Output the [X, Y] coordinate of the center of the cell containing the given text.  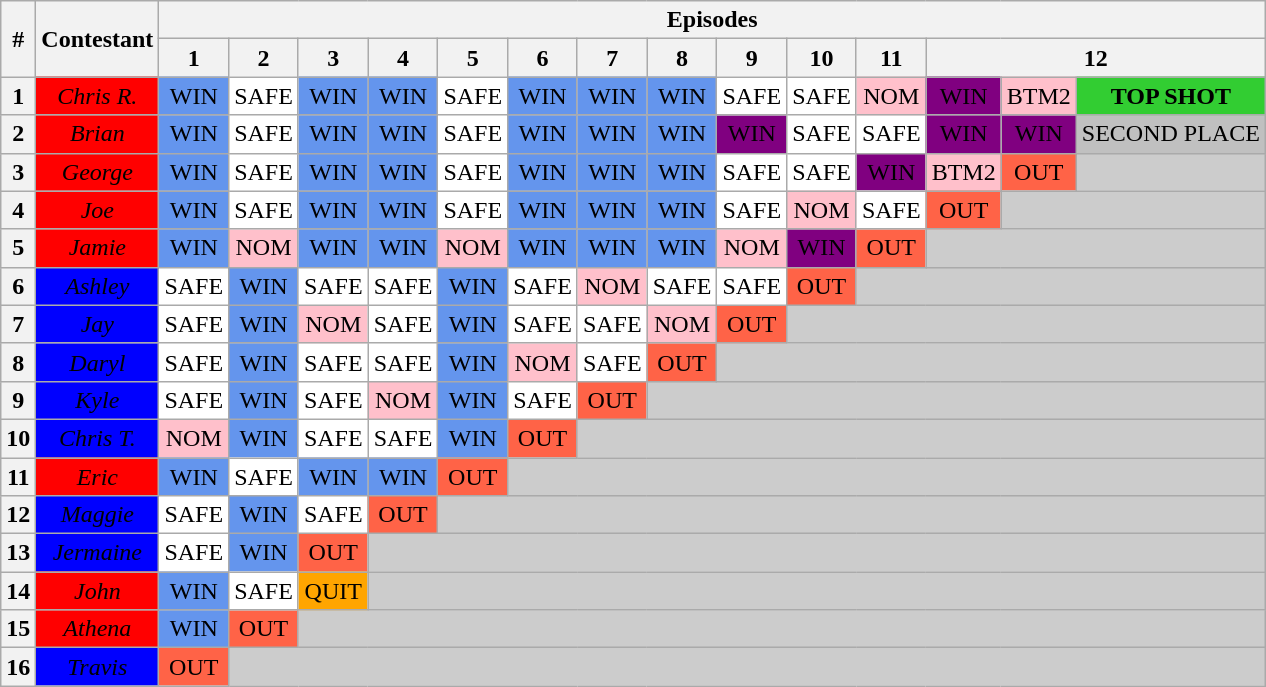
Episodes [712, 20]
Ashley [98, 286]
Jamie [98, 248]
Kyle [98, 400]
Athena [98, 629]
Chris R. [98, 96]
Eric [98, 477]
16 [18, 667]
Brian [98, 134]
Joe [98, 210]
13 [18, 553]
Jay [98, 324]
Daryl [98, 362]
# [18, 39]
SECOND PLACE [1170, 134]
Travis [98, 667]
George [98, 172]
Maggie [98, 515]
Jermaine [98, 553]
John [98, 591]
QUIT [333, 591]
Chris T. [98, 438]
14 [18, 591]
TOP SHOT [1170, 96]
Contestant [98, 39]
15 [18, 629]
